Return the [x, y] coordinate for the center point of the cell that contains the specified text.  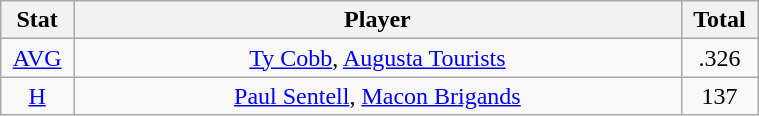
H [38, 96]
137 [719, 96]
.326 [719, 58]
Stat [38, 20]
Player [378, 20]
AVG [38, 58]
Total [719, 20]
Paul Sentell, Macon Brigands [378, 96]
Ty Cobb, Augusta Tourists [378, 58]
